Search for the cell housing the specified text and yield its [X, Y] center coordinate. 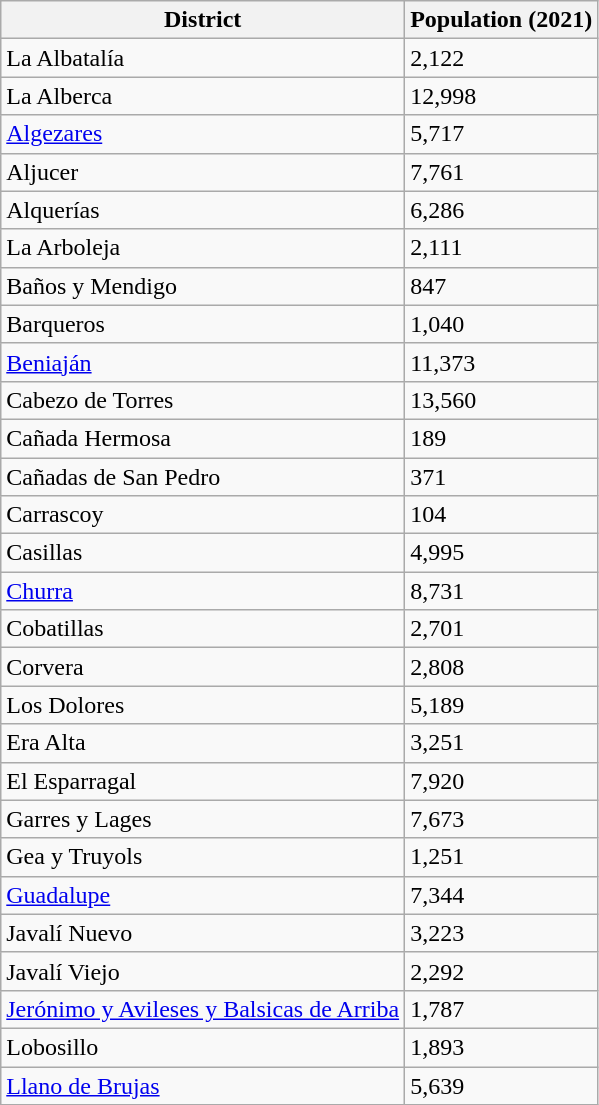
El Esparragal [203, 781]
2,701 [502, 629]
1,893 [502, 1047]
2,808 [502, 667]
Barqueros [203, 324]
6,286 [502, 210]
La Arboleja [203, 248]
1,251 [502, 857]
Era Alta [203, 743]
1,787 [502, 1009]
Llano de Brujas [203, 1085]
11,373 [502, 362]
5,639 [502, 1085]
District [203, 20]
8,731 [502, 591]
7,673 [502, 819]
5,189 [502, 705]
189 [502, 438]
104 [502, 515]
7,920 [502, 781]
La Alberca [203, 96]
Jerónimo y Avileses y Balsicas de Arriba [203, 1009]
Javalí Viejo [203, 971]
Guadalupe [203, 895]
Cabezo de Torres [203, 400]
Javalí Nuevo [203, 933]
Garres y Lages [203, 819]
847 [502, 286]
Alquerías [203, 210]
Beniaján [203, 362]
Cobatillas [203, 629]
371 [502, 477]
5,717 [502, 134]
2,111 [502, 248]
3,223 [502, 933]
4,995 [502, 553]
Corvera [203, 667]
2,292 [502, 971]
Population (2021) [502, 20]
Churra [203, 591]
7,344 [502, 895]
Cañadas de San Pedro [203, 477]
2,122 [502, 58]
13,560 [502, 400]
Carrascoy [203, 515]
7,761 [502, 172]
La Albatalía [203, 58]
Baños y Mendigo [203, 286]
Lobosillo [203, 1047]
Casillas [203, 553]
3,251 [502, 743]
Gea y Truyols [203, 857]
12,998 [502, 96]
Los Dolores [203, 705]
Algezares [203, 134]
Cañada Hermosa [203, 438]
Aljucer [203, 172]
1,040 [502, 324]
